For the text-containing cell, return its midpoint in [x, y] coordinate format. 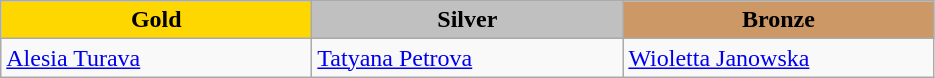
Silver [468, 20]
Gold [156, 20]
Tatyana Petrova [468, 58]
Bronze [778, 20]
Alesia Turava [156, 58]
Wioletta Janowska [778, 58]
